Identify which cell holds the provided text, then report its [x, y] central coordinate. 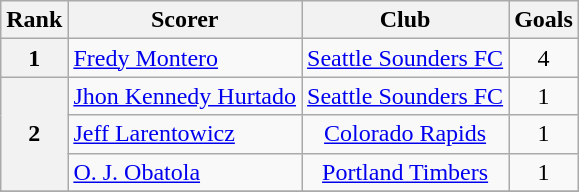
Fredy Montero [185, 58]
2 [34, 134]
Portland Timbers [406, 172]
Goals [544, 20]
Scorer [185, 20]
Jhon Kennedy Hurtado [185, 96]
O. J. Obatola [185, 172]
4 [544, 58]
Club [406, 20]
Rank [34, 20]
Jeff Larentowicz [185, 134]
Colorado Rapids [406, 134]
